Capture the cell that displays the provided text and extract its (x, y) central coordinate. 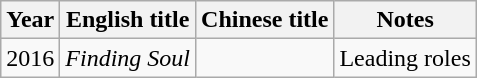
Leading roles (405, 58)
Notes (405, 20)
Chinese title (265, 20)
English title (128, 20)
Year (30, 20)
2016 (30, 58)
Finding Soul (128, 58)
